From the cell containing the given text, extract its center point as (x, y) coordinate. 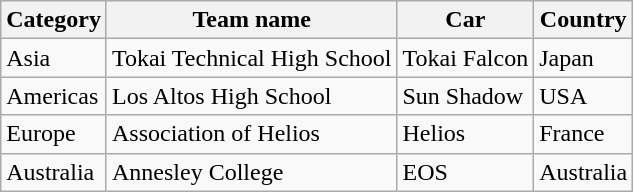
Country (584, 20)
Annesley College (252, 172)
EOS (466, 172)
Association of Helios (252, 134)
Europe (54, 134)
USA (584, 96)
Asia (54, 58)
Category (54, 20)
Japan (584, 58)
Car (466, 20)
Helios (466, 134)
Americas (54, 96)
Sun Shadow (466, 96)
Los Altos High School (252, 96)
Team name (252, 20)
France (584, 134)
Tokai Technical High School (252, 58)
Tokai Falcon (466, 58)
